Return [x, y] of the center of cell containing provided text 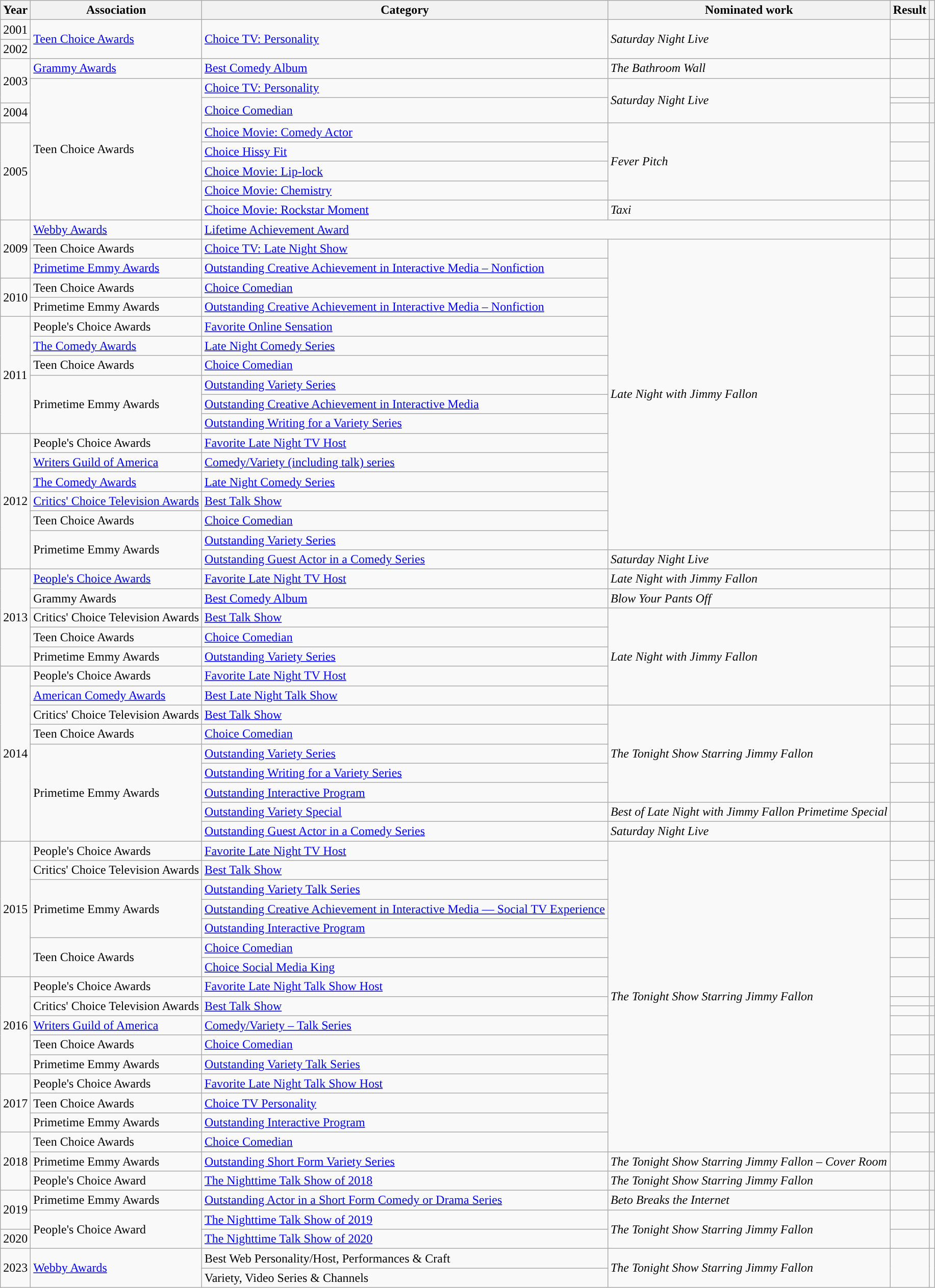
2018 [15, 1161]
American Comedy Awards [116, 695]
Best Late Night Talk Show [405, 695]
2001 [15, 30]
2009 [15, 248]
Outstanding Creative Achievement in Interactive Media — Social TV Experience [405, 909]
Lifetime Achievement Award [546, 229]
Outstanding Creative Achievement in Interactive Media [405, 404]
Choice TV Personality [405, 1103]
Choice Movie: Rockstar Moment [405, 210]
2005 [15, 171]
Year [15, 10]
Best Web Personality/Host, Performances & Craft [405, 1258]
2014 [15, 754]
Choice Hissy Fit [405, 151]
2020 [15, 1239]
2016 [15, 1025]
2019 [15, 1210]
Choice TV: Late Night Show [405, 249]
Association [116, 10]
Best of Late Night with Jimmy Fallon Primetime Special [749, 812]
2004 [15, 113]
2023 [15, 1268]
Taxi [749, 210]
2013 [15, 618]
Choice Movie: Lip-lock [405, 171]
2015 [15, 908]
Choice Social Media King [405, 967]
Variety, Video Series & Channels [405, 1278]
Comedy/Variety (including talk) series [405, 462]
The Tonight Show Starring Jimmy Fallon – Cover Room [749, 1161]
Blow Your Pants Off [749, 598]
Choice Movie: Comedy Actor [405, 132]
Nominated work [749, 10]
Outstanding Actor in a Short Form Comedy or Drama Series [405, 1200]
2011 [15, 375]
The Bathroom Wall [749, 68]
Outstanding Variety Special [405, 812]
2010 [15, 297]
Result [909, 10]
The Nighttime Talk Show of 2020 [405, 1239]
The Nighttime Talk Show of 2019 [405, 1220]
Comedy/Variety – Talk Series [405, 1025]
2003 [15, 81]
2017 [15, 1103]
Outstanding Short Form Variety Series [405, 1161]
Fever Pitch [749, 161]
Choice Movie: Chemistry [405, 190]
2002 [15, 49]
2012 [15, 501]
The Nighttime Talk Show of 2018 [405, 1181]
Beto Breaks the Internet [749, 1200]
Favorite Online Sensation [405, 326]
Category [405, 10]
